Search for the cell housing the specified text and yield its [X, Y] center coordinate. 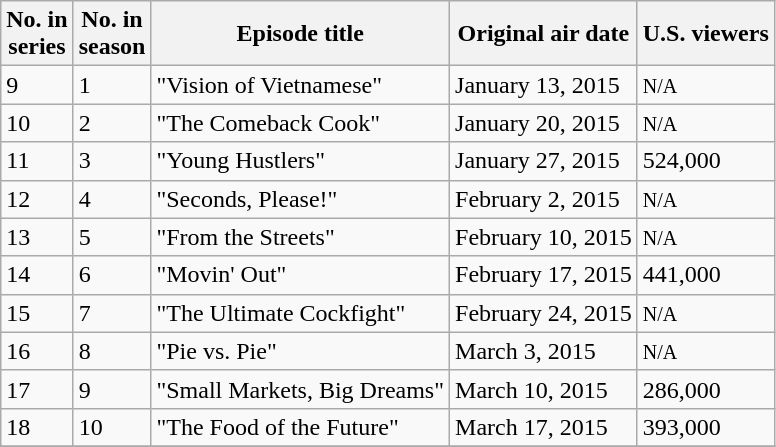
March 17, 2015 [544, 427]
441,000 [706, 275]
February 24, 2015 [544, 313]
February 10, 2015 [544, 237]
March 10, 2015 [544, 389]
1 [112, 85]
January 20, 2015 [544, 123]
16 [37, 351]
7 [112, 313]
6 [112, 275]
12 [37, 199]
11 [37, 161]
"Vision of Vietnamese" [300, 85]
286,000 [706, 389]
"Small Markets, Big Dreams" [300, 389]
March 3, 2015 [544, 351]
January 27, 2015 [544, 161]
"The Food of the Future" [300, 427]
Episode title [300, 34]
"The Comeback Cook" [300, 123]
U.S. viewers [706, 34]
14 [37, 275]
"Pie vs. Pie" [300, 351]
2 [112, 123]
February 17, 2015 [544, 275]
No. inseries [37, 34]
4 [112, 199]
18 [37, 427]
524,000 [706, 161]
"Young Hustlers" [300, 161]
393,000 [706, 427]
"The Ultimate Cockfight" [300, 313]
No. inseason [112, 34]
"Movin' Out" [300, 275]
17 [37, 389]
"From the Streets" [300, 237]
"Seconds, Please!" [300, 199]
13 [37, 237]
5 [112, 237]
January 13, 2015 [544, 85]
February 2, 2015 [544, 199]
8 [112, 351]
3 [112, 161]
15 [37, 313]
Original air date [544, 34]
